Extract the [X, Y] coordinate from the center of the cell holding the provided text.  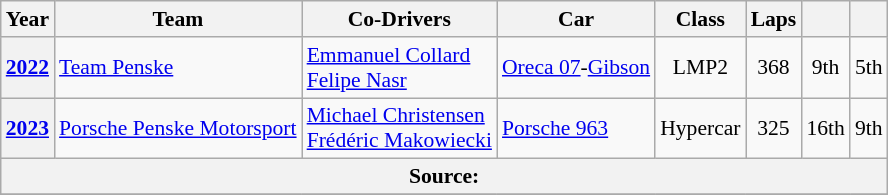
Laps [774, 19]
2022 [28, 68]
Co-Drivers [400, 19]
5th [869, 68]
Michael Christensen Frédéric Makowiecki [400, 128]
Porsche Penske Motorsport [178, 128]
Emmanuel Collard Felipe Nasr [400, 68]
325 [774, 128]
Hypercar [700, 128]
Team [178, 19]
Year [28, 19]
LMP2 [700, 68]
368 [774, 68]
Source: [444, 177]
Porsche 963 [576, 128]
Oreca 07-Gibson [576, 68]
Car [576, 19]
16th [826, 128]
Class [700, 19]
2023 [28, 128]
Team Penske [178, 68]
